From the cell containing the given text, extract its center point as (x, y) coordinate. 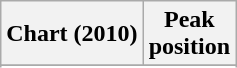
Peakposition (189, 34)
Chart (2010) (72, 34)
